Search for the cell housing the specified text and yield its (x, y) center coordinate. 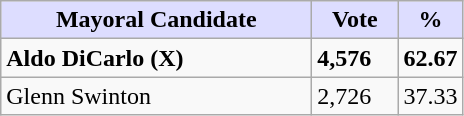
2,726 (355, 96)
Glenn Swinton (156, 96)
Vote (355, 20)
37.33 (430, 96)
Mayoral Candidate (156, 20)
4,576 (355, 58)
Aldo DiCarlo (X) (156, 58)
62.67 (430, 58)
% (430, 20)
